For the text-containing cell, return its midpoint in (X, Y) coordinate format. 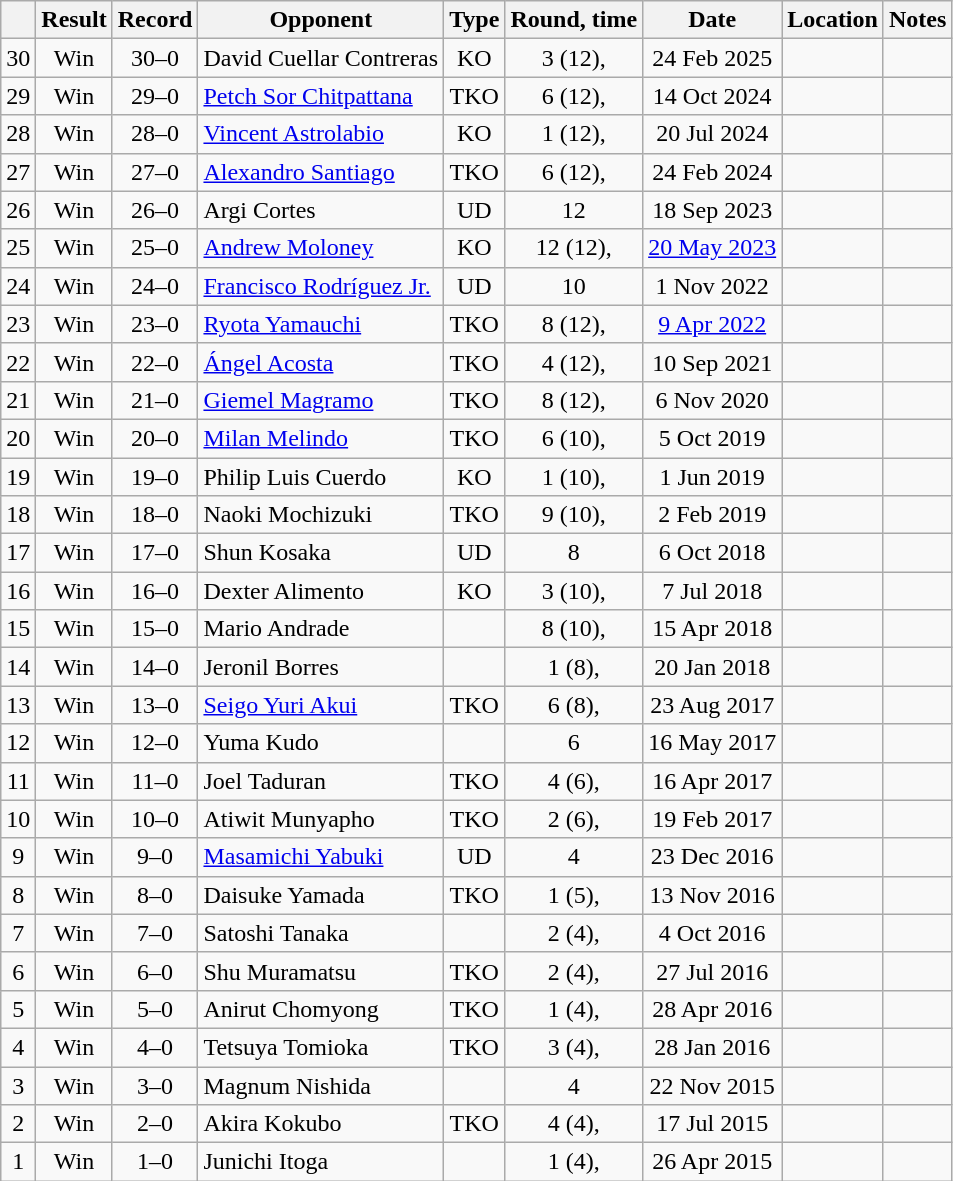
Akira Kokubo (321, 1124)
1 Nov 2022 (712, 286)
5–0 (155, 1009)
22 Nov 2015 (712, 1085)
Shu Muramatsu (321, 971)
Vincent Astrolabio (321, 134)
28 (18, 134)
24 Feb 2025 (712, 58)
6 (8), (574, 705)
4 (6), (574, 781)
20–0 (155, 438)
8 (10), (574, 629)
13 Nov 2016 (712, 895)
13 (18, 705)
1 Jun 2019 (712, 477)
Ángel Acosta (321, 362)
David Cuellar Contreras (321, 58)
20 Jul 2024 (712, 134)
6–0 (155, 971)
26 (18, 210)
Petch Sor Chitpattana (321, 96)
Satoshi Tanaka (321, 933)
3–0 (155, 1085)
Philip Luis Cuerdo (321, 477)
4 (12), (574, 362)
10 Sep 2021 (712, 362)
Atiwit Munyapho (321, 819)
7–0 (155, 933)
16 Apr 2017 (712, 781)
20 Jan 2018 (712, 667)
Magnum Nishida (321, 1085)
17 (18, 553)
Joel Taduran (321, 781)
27–0 (155, 172)
12–0 (155, 743)
18–0 (155, 515)
1 (8), (574, 667)
19–0 (155, 477)
27 (18, 172)
30–0 (155, 58)
20 May 2023 (712, 248)
5 (18, 1009)
1 (18, 1162)
6 Nov 2020 (712, 400)
18 (18, 515)
Daisuke Yamada (321, 895)
18 Sep 2023 (712, 210)
Ryota Yamauchi (321, 324)
25 (18, 248)
14 (18, 667)
23 Dec 2016 (712, 857)
1 (10), (574, 477)
9 Apr 2022 (712, 324)
26 Apr 2015 (712, 1162)
15–0 (155, 629)
11 (18, 781)
13–0 (155, 705)
9–0 (155, 857)
21–0 (155, 400)
29–0 (155, 96)
15 (18, 629)
23–0 (155, 324)
1 (12), (574, 134)
21 (18, 400)
1 (5), (574, 895)
Dexter Alimento (321, 591)
17 Jul 2015 (712, 1124)
Mario Andrade (321, 629)
Andrew Moloney (321, 248)
Tetsuya Tomioka (321, 1047)
3 (4), (574, 1047)
3 (18, 1085)
25–0 (155, 248)
2 Feb 2019 (712, 515)
22–0 (155, 362)
9 (18, 857)
5 Oct 2019 (712, 438)
1–0 (155, 1162)
4 (4), (574, 1124)
28–0 (155, 134)
9 (10), (574, 515)
12 (12), (574, 248)
17–0 (155, 553)
29 (18, 96)
Record (155, 20)
23 Aug 2017 (712, 705)
28 Apr 2016 (712, 1009)
11–0 (155, 781)
24–0 (155, 286)
Location (833, 20)
23 (18, 324)
6 (10), (574, 438)
Giemel Magramo (321, 400)
4 Oct 2016 (712, 933)
Result (74, 20)
Seigo Yuri Akui (321, 705)
24 (18, 286)
22 (18, 362)
6 Oct 2018 (712, 553)
28 Jan 2016 (712, 1047)
10–0 (155, 819)
Round, time (574, 20)
7 (18, 933)
Naoki Mochizuki (321, 515)
Anirut Chomyong (321, 1009)
27 Jul 2016 (712, 971)
2 (6), (574, 819)
3 (12), (574, 58)
Date (712, 20)
16–0 (155, 591)
15 Apr 2018 (712, 629)
Shun Kosaka (321, 553)
2 (18, 1124)
2–0 (155, 1124)
3 (10), (574, 591)
Yuma Kudo (321, 743)
30 (18, 58)
16 (18, 591)
Masamichi Yabuki (321, 857)
19 (18, 477)
Alexandro Santiago (321, 172)
24 Feb 2024 (712, 172)
7 Jul 2018 (712, 591)
Jeronil Borres (321, 667)
Type (474, 20)
26–0 (155, 210)
Opponent (321, 20)
Junichi Itoga (321, 1162)
20 (18, 438)
Milan Melindo (321, 438)
19 Feb 2017 (712, 819)
4–0 (155, 1047)
14–0 (155, 667)
Notes (917, 20)
14 Oct 2024 (712, 96)
8–0 (155, 895)
Francisco Rodríguez Jr. (321, 286)
Argi Cortes (321, 210)
16 May 2017 (712, 743)
